Output the (x, y) coordinate of the center of the cell containing the given text.  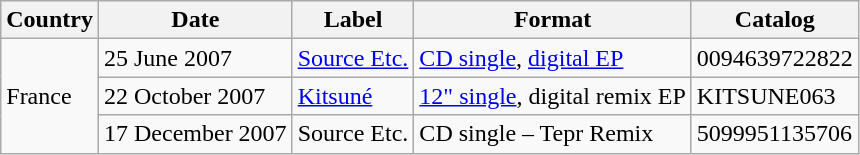
0094639722822 (774, 58)
5099951135706 (774, 134)
Format (553, 20)
CD single, digital EP (553, 58)
Kitsuné (353, 96)
Catalog (774, 20)
CD single – Tepr Remix (553, 134)
Country (50, 20)
25 June 2007 (195, 58)
Label (353, 20)
Date (195, 20)
17 December 2007 (195, 134)
KITSUNE063 (774, 96)
France (50, 96)
12" single, digital remix EP (553, 96)
22 October 2007 (195, 96)
